Pinpoint the cell where the given text exists, returning its (x, y) midpoint coordinate. 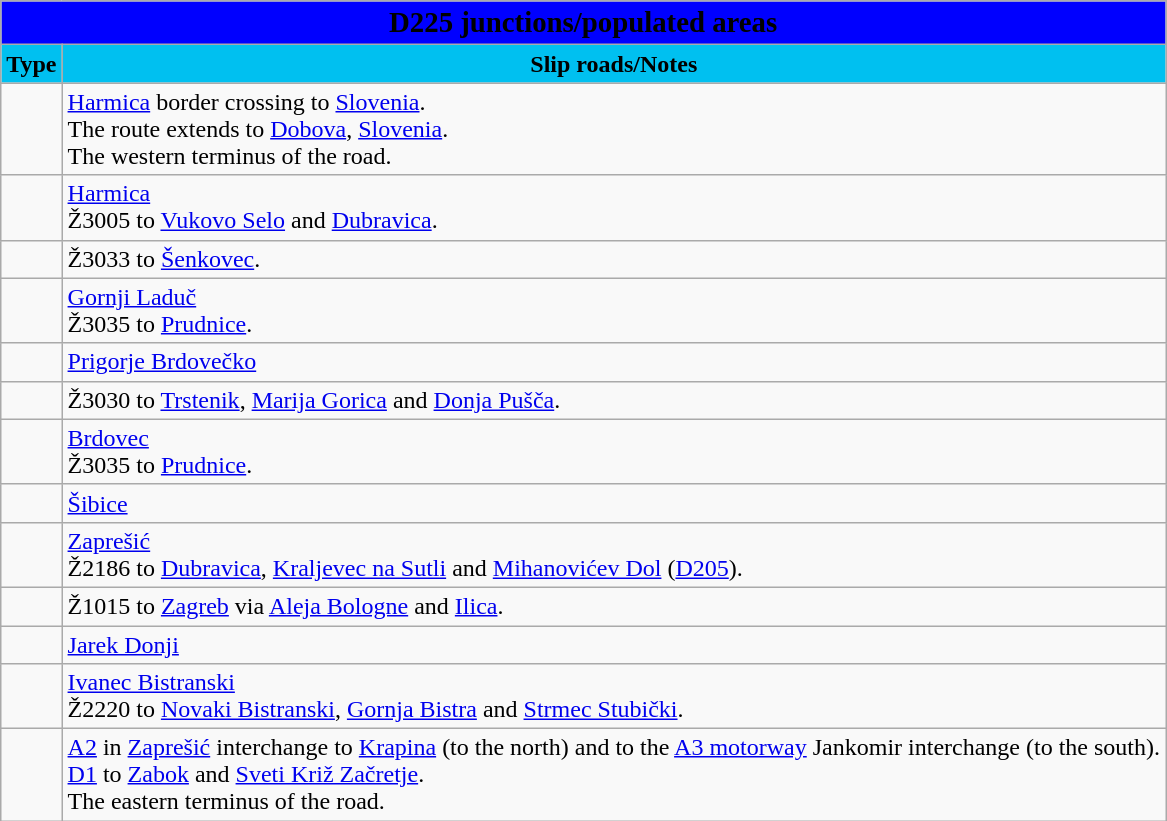
Ivanec BistranskiŽ2220 to Novaki Bistranski, Gornja Bistra and Strmec Stubički. (614, 696)
Ž3030 to Trstenik, Marija Gorica and Donja Pušča. (614, 400)
Gornji LadučŽ3035 to Prudnice. (614, 310)
HarmicaŽ3005 to Vukovo Selo and Dubravica. (614, 208)
Šibice (614, 503)
BrdovecŽ3035 to Prudnice. (614, 452)
Prigorje Brdovečko (614, 362)
Jarek Donji (614, 645)
Harmica border crossing to Slovenia.The route extends to Dobova, Slovenia.The western terminus of the road. (614, 129)
Slip roads/Notes (614, 64)
Ž3033 to Šenkovec. (614, 259)
ZaprešićŽ2186 to Dubravica, Kraljevec na Sutli and Mihanovićev Dol (D205). (614, 554)
D225 junctions/populated areas (584, 23)
Ž1015 to Zagreb via Aleja Bologne and Ilica. (614, 606)
Type (32, 64)
